Extract the [X, Y] coordinate from the center of the cell holding the provided text.  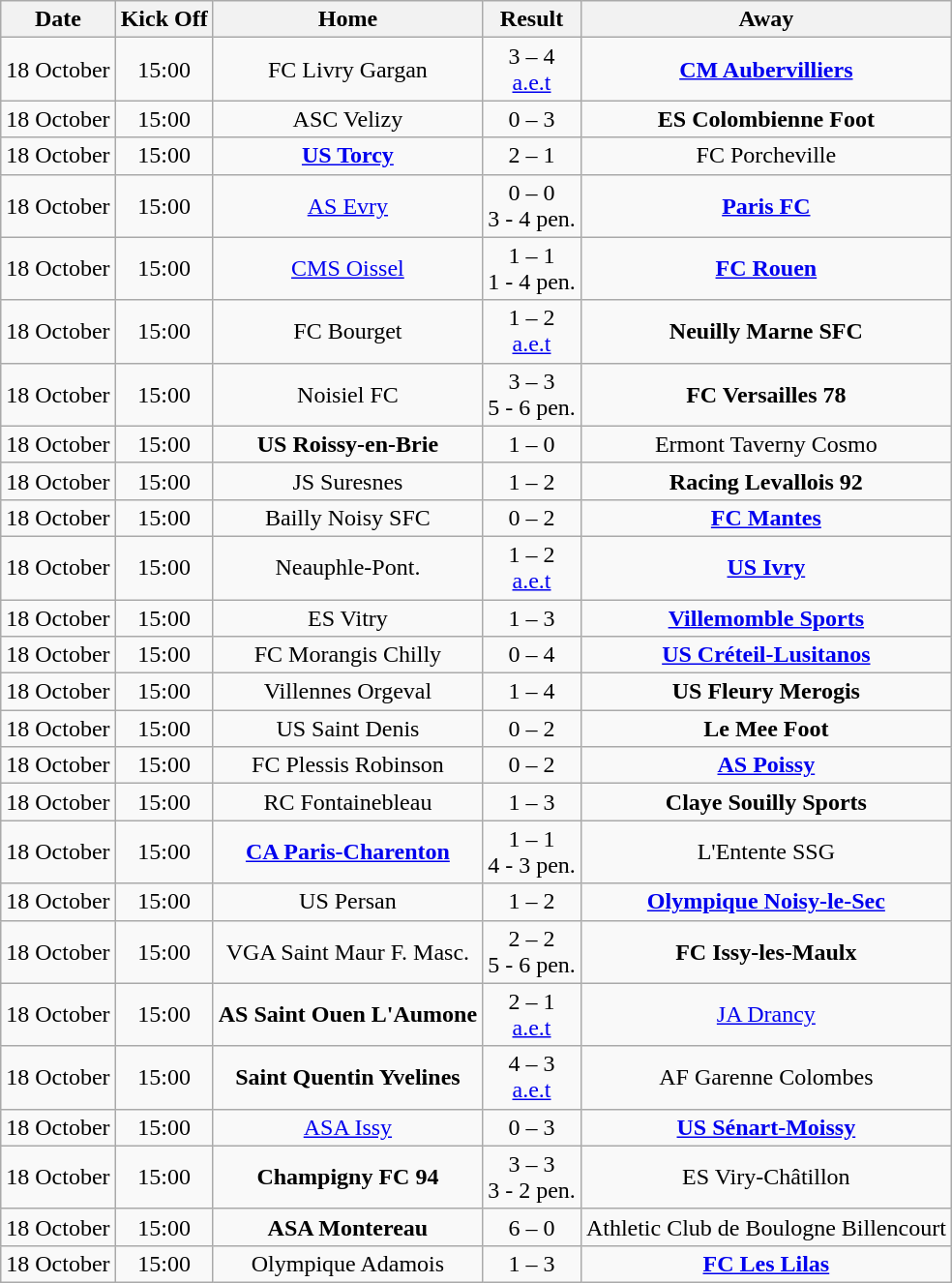
Villemomble Sports [766, 618]
Le Mee Foot [766, 729]
FC Livry Gargan [347, 70]
FC Mantes [766, 518]
3 – 3 3 - 2 pen. [532, 1177]
Racing Levallois 92 [766, 481]
RC Fontainebleau [347, 802]
Neauphle-Pont. [347, 567]
US Ivry [766, 567]
US Fleury Merogis [766, 692]
Noisiel FC [347, 395]
Champigny FC 94 [347, 1177]
US Roissy-en-Brie [347, 444]
1 – 1 1 - 4 pen. [532, 269]
1 – 1 4 - 3 pen. [532, 851]
US Sénart-Moissy [766, 1127]
CM Aubervilliers [766, 70]
Bailly Noisy SFC [347, 518]
Paris FC [766, 205]
Olympique Noisy-le-Sec [766, 902]
US Créteil-Lusitanos [766, 655]
Away [766, 19]
2 – 1 a.e.t [532, 1014]
JA Drancy [766, 1014]
0 – 0 3 - 4 pen. [532, 205]
FC Rouen [766, 269]
6 – 0 [532, 1227]
1 – 0 [532, 444]
Date [58, 19]
1 – 4 [532, 692]
AS Poissy [766, 765]
Result [532, 19]
Athletic Club de Boulogne Billencourt [766, 1227]
FC Versailles 78 [766, 395]
FC Issy-les-Maulx [766, 952]
Olympique Adamois [347, 1264]
4 – 3 a.e.t [532, 1078]
Kick Off [164, 19]
FC Les Lilas [766, 1264]
0 – 4 [532, 655]
3 – 3 5 - 6 pen. [532, 395]
VGA Saint Maur F. Masc. [347, 952]
ASA Montereau [347, 1227]
AS Evry [347, 205]
Neuilly Marne SFC [766, 331]
FC Morangis Chilly [347, 655]
AF Garenne Colombes [766, 1078]
L'Entente SSG [766, 851]
3 – 4 a.e.t [532, 70]
Home [347, 19]
ES Vitry [347, 618]
AS Saint Ouen L'Aumone [347, 1014]
Ermont Taverny Cosmo [766, 444]
ES Viry-Châtillon [766, 1177]
JS Suresnes [347, 481]
FC Porcheville [766, 156]
2 – 2 5 - 6 pen. [532, 952]
US Saint Denis [347, 729]
FC Bourget [347, 331]
US Persan [347, 902]
US Torcy [347, 156]
ASA Issy [347, 1127]
Claye Souilly Sports [766, 802]
CA Paris-Charenton [347, 851]
FC Plessis Robinson [347, 765]
ES Colombienne Foot [766, 119]
CMS Oissel [347, 269]
2 – 1 [532, 156]
Saint Quentin Yvelines [347, 1078]
ASC Velizy [347, 119]
Villennes Orgeval [347, 692]
